From the cell containing the given text, extract its center point as (x, y) coordinate. 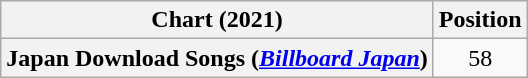
Position (480, 20)
Chart (2021) (218, 20)
Japan Download Songs (Billboard Japan) (218, 58)
58 (480, 58)
